Return [x, y] of the center of cell containing provided text 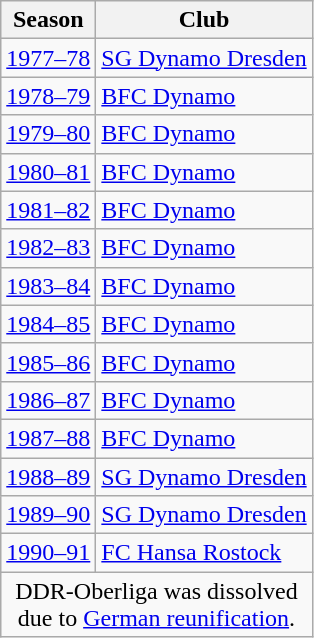
1986–87 [48, 400]
1984–85 [48, 324]
1985–86 [48, 362]
1978–79 [48, 96]
1982–83 [48, 248]
1983–84 [48, 286]
FC Hansa Rostock [204, 553]
1979–80 [48, 134]
1980–81 [48, 172]
1981–82 [48, 210]
1988–89 [48, 477]
1989–90 [48, 515]
1977–78 [48, 58]
Season [48, 20]
1987–88 [48, 438]
Club [204, 20]
DDR-Oberliga was dissolveddue to German reunification. [156, 604]
1990–91 [48, 553]
